Determine the [X, Y] coordinate at the center of the cell enclosing the given text.  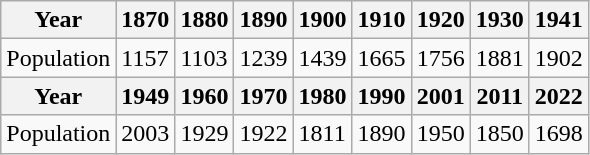
1930 [500, 20]
1900 [322, 20]
2001 [440, 96]
1960 [204, 96]
1990 [382, 96]
2003 [146, 134]
1103 [204, 58]
1157 [146, 58]
1880 [204, 20]
1870 [146, 20]
1920 [440, 20]
1850 [500, 134]
1756 [440, 58]
1910 [382, 20]
1665 [382, 58]
1929 [204, 134]
1970 [264, 96]
2011 [500, 96]
1881 [500, 58]
1439 [322, 58]
1941 [558, 20]
2022 [558, 96]
1949 [146, 96]
1950 [440, 134]
1922 [264, 134]
1980 [322, 96]
1239 [264, 58]
1698 [558, 134]
1811 [322, 134]
1902 [558, 58]
